Return the (X, Y) coordinate for the center point of the cell that contains the specified text.  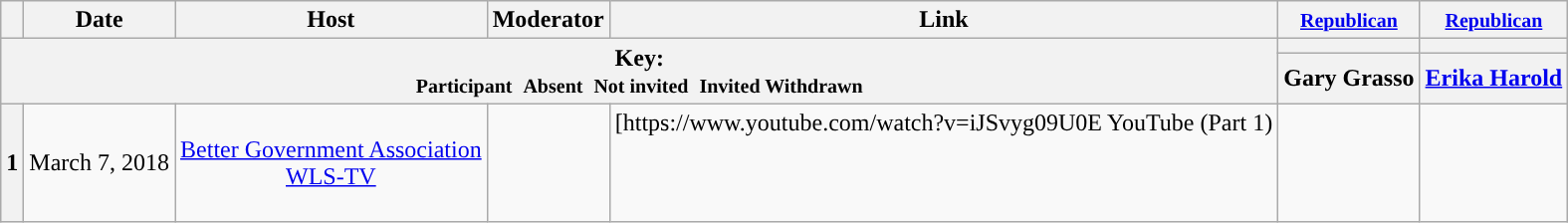
[https://www.youtube.com/watch?v=iJSvyg09U0E YouTube (Part 1) (944, 163)
Moderator (548, 20)
March 7, 2018 (100, 163)
Erika Harold (1493, 78)
Key: Participant Absent Not invited Invited Withdrawn (639, 72)
1 (12, 163)
Better Government AssociationWLS-TV (332, 163)
Link (944, 20)
Gary Grasso (1349, 78)
Host (332, 20)
Date (100, 20)
